Extract the [X, Y] coordinate from the center of the cell holding the provided text.  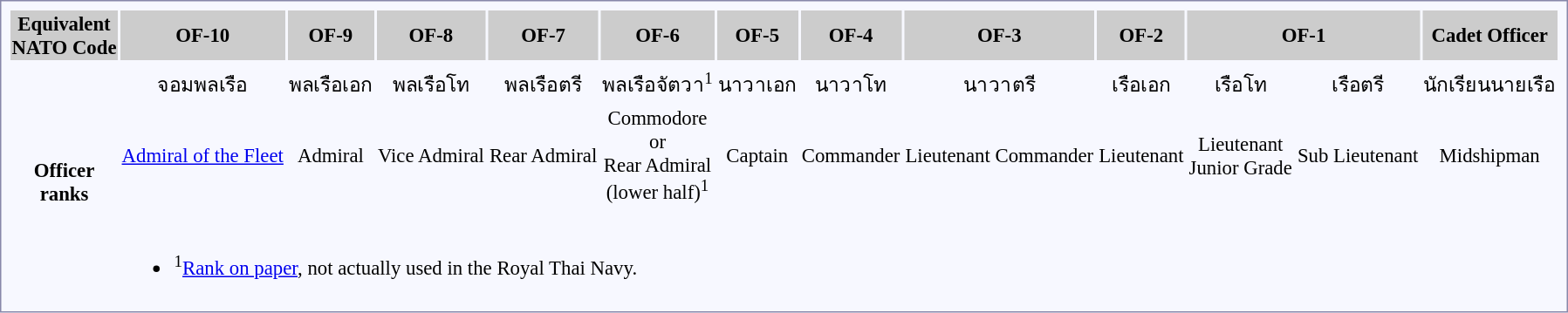
เรือตรี [1358, 85]
Rear Admiral [543, 155]
Commander [851, 155]
นาวาเอก [757, 85]
OF-6 [658, 35]
Cadet Officer [1489, 35]
Captain [757, 155]
OF-5 [757, 35]
Lieutenant Commander [1000, 155]
พลเรือเอก [330, 85]
Admiral [330, 155]
พลเรือตรี [543, 85]
นักเรียนนายเรือ [1489, 85]
Sub Lieutenant [1358, 155]
Midshipman [1489, 155]
จอมพลเรือ [202, 85]
OF-10 [202, 35]
OF-3 [1000, 35]
LieutenantJunior Grade [1241, 155]
OF-4 [851, 35]
OF-1 [1304, 35]
EquivalentNATO Code [65, 35]
OF-8 [431, 35]
พลเรือจัตวา1 [658, 85]
Officerranks [65, 182]
Admiral of the Fleet [202, 155]
OF-7 [543, 35]
Lieutenant [1141, 155]
OF-9 [330, 35]
OF-2 [1141, 35]
นาวาโท [851, 85]
นาวาตรี [1000, 85]
CommodoreorRear Admiral(lower half)1 [658, 155]
พลเรือโท [431, 85]
เรือโท [1241, 85]
Vice Admiral [431, 155]
1Rank on paper, not actually used in the Royal Thai Navy. [839, 255]
เรือเอก [1141, 85]
